Scan for the cell matching the given text and deliver its (X, Y) coordinate at center. 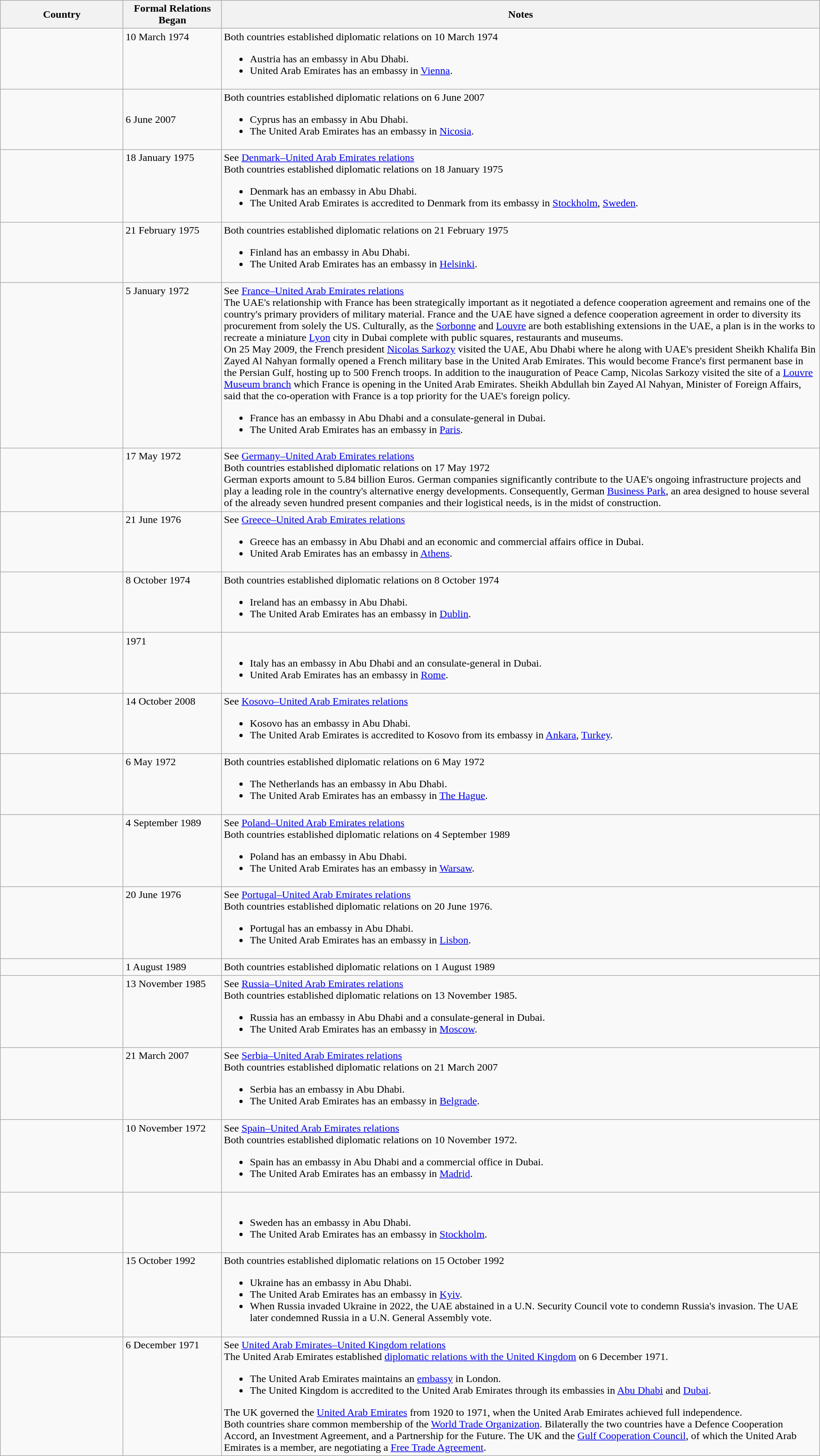
Both countries established diplomatic relations on 10 March 1974Austria has an embassy in Abu Dhabi.United Arab Emirates has an embassy in Vienna. (521, 59)
Both countries established diplomatic relations on 6 June 2007Cyprus has an embassy in Abu Dhabi.The United Arab Emirates has an embassy in Nicosia. (521, 119)
21 June 1976 (172, 542)
6 December 1971 (172, 1396)
20 June 1976 (172, 923)
6 June 2007 (172, 119)
1971 (172, 663)
17 May 1972 (172, 480)
13 November 1985 (172, 1011)
8 October 1974 (172, 602)
Italy has an embassy in Abu Dhabi and an consulate-general in Dubai.United Arab Emirates has an embassy in Rome. (521, 663)
15 October 1992 (172, 1295)
4 September 1989 (172, 850)
6 May 1972 (172, 784)
21 March 2007 (172, 1084)
Country (62, 15)
10 March 1974 (172, 59)
Sweden has an embassy in Abu Dhabi.The United Arab Emirates has an embassy in Stockholm. (521, 1222)
Formal Relations Began (172, 15)
1 August 1989 (172, 967)
5 January 1972 (172, 365)
Notes (521, 15)
10 November 1972 (172, 1156)
14 October 2008 (172, 723)
18 January 1975 (172, 186)
21 February 1975 (172, 252)
Both countries established diplomatic relations on 1 August 1989 (521, 967)
